Scan for the cell matching the given text and deliver its (X, Y) coordinate at center. 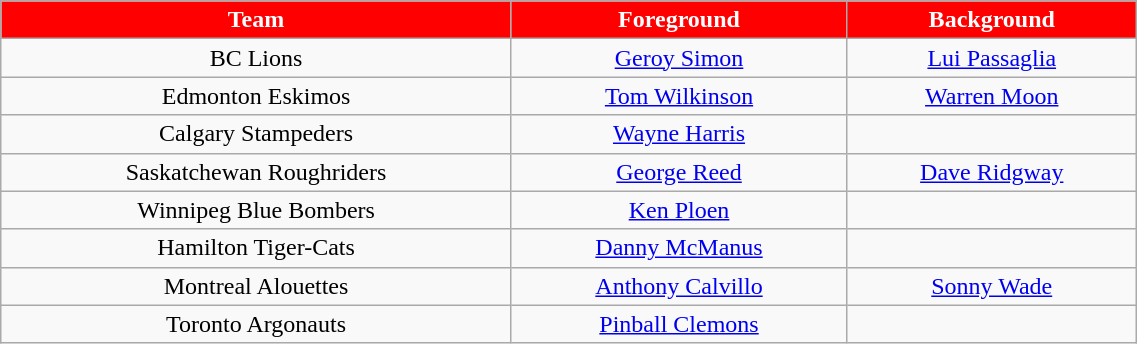
Geroy Simon (678, 58)
George Reed (678, 172)
Lui Passaglia (992, 58)
Toronto Argonauts (256, 324)
Saskatchewan Roughriders (256, 172)
Anthony Calvillo (678, 286)
Edmonton Eskimos (256, 96)
Team (256, 20)
Sonny Wade (992, 286)
Pinball Clemons (678, 324)
Calgary Stampeders (256, 134)
Winnipeg Blue Bombers (256, 210)
Hamilton Tiger-Cats (256, 248)
Foreground (678, 20)
Danny McManus (678, 248)
Dave Ridgway (992, 172)
Montreal Alouettes (256, 286)
Ken Ploen (678, 210)
Wayne Harris (678, 134)
Warren Moon (992, 96)
Background (992, 20)
BC Lions (256, 58)
Tom Wilkinson (678, 96)
